Capture the cell that displays the provided text and extract its (x, y) central coordinate. 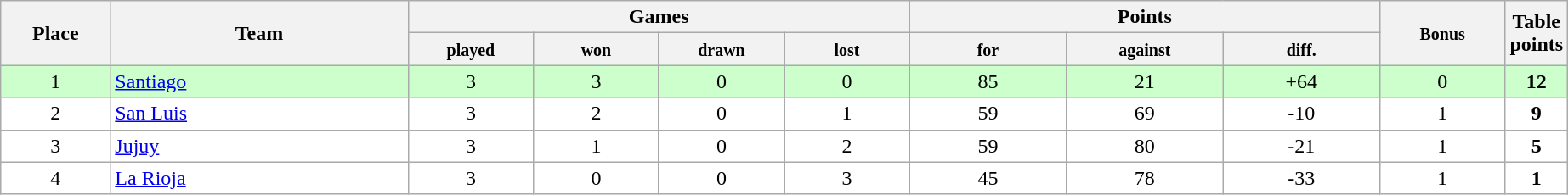
9 (1537, 114)
Bonus (1442, 33)
Points (1144, 17)
-33 (1301, 178)
diff. (1301, 49)
78 (1145, 178)
Place (56, 33)
45 (988, 178)
San Luis (259, 114)
4 (56, 178)
against (1145, 49)
80 (1145, 146)
won (597, 49)
Santiago (259, 81)
played (471, 49)
Games (659, 17)
Jujuy (259, 146)
85 (988, 81)
Tablepoints (1537, 33)
La Rioja (259, 178)
12 (1537, 81)
69 (1145, 114)
Team (259, 33)
-10 (1301, 114)
21 (1145, 81)
5 (1537, 146)
-21 (1301, 146)
for (988, 49)
drawn (722, 49)
lost (847, 49)
+64 (1301, 81)
